Detect which cell encompasses the target text, then output its [X, Y] center coordinate. 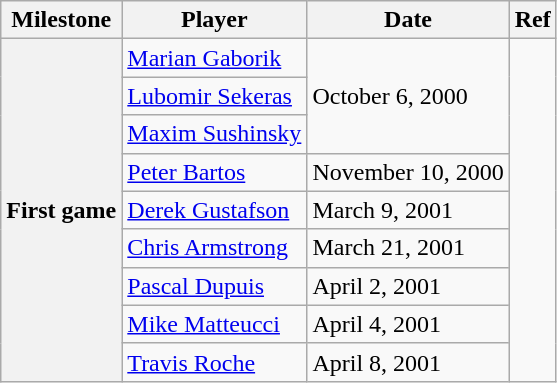
Derek Gustafson [214, 210]
April 2, 2001 [408, 286]
Marian Gaborik [214, 58]
March 9, 2001 [408, 210]
Ref [532, 20]
Milestone [62, 20]
October 6, 2000 [408, 96]
Mike Matteucci [214, 324]
Pascal Dupuis [214, 286]
March 21, 2001 [408, 248]
Lubomir Sekeras [214, 96]
Travis Roche [214, 362]
Peter Bartos [214, 172]
April 4, 2001 [408, 324]
April 8, 2001 [408, 362]
November 10, 2000 [408, 172]
Date [408, 20]
Chris Armstrong [214, 248]
First game [62, 210]
Player [214, 20]
Maxim Sushinsky [214, 134]
